Provide the [x, y] coordinate of the cell's center where the given text is located.  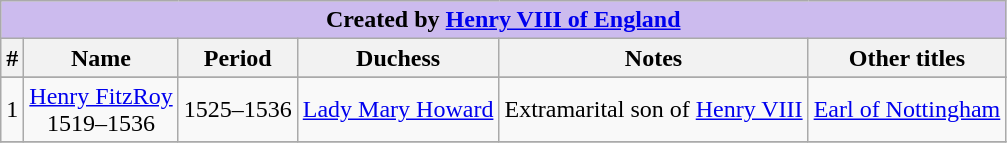
Extramarital son of Henry VIII [654, 110]
Notes [654, 58]
Name [101, 58]
1525–1536 [238, 110]
Henry FitzRoy1519–1536 [101, 110]
# [12, 58]
Duchess [398, 58]
Created by Henry VIII of England [504, 20]
Earl of Nottingham [907, 110]
Other titles [907, 58]
Lady Mary Howard [398, 110]
Period [238, 58]
1 [12, 110]
